Locate the cell with the specified text and output its (X, Y) center coordinate. 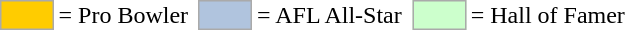
= Pro Bowler (124, 15)
= AFL All-Star (330, 15)
